Locate the cell with the specified text and output its (X, Y) center coordinate. 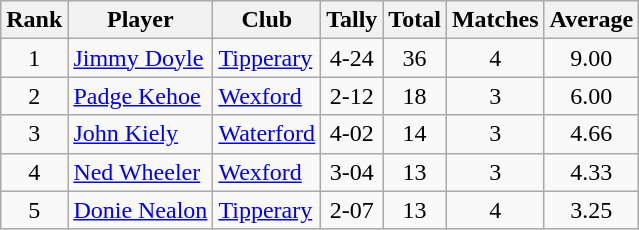
Matches (495, 20)
14 (415, 134)
3.25 (592, 210)
Donie Nealon (140, 210)
Player (140, 20)
Ned Wheeler (140, 172)
9.00 (592, 58)
Total (415, 20)
4-02 (352, 134)
4.33 (592, 172)
Padge Kehoe (140, 96)
36 (415, 58)
2 (34, 96)
3-04 (352, 172)
Rank (34, 20)
Waterford (267, 134)
5 (34, 210)
4-24 (352, 58)
Tally (352, 20)
Club (267, 20)
1 (34, 58)
Jimmy Doyle (140, 58)
6.00 (592, 96)
4.66 (592, 134)
2-07 (352, 210)
John Kiely (140, 134)
2-12 (352, 96)
18 (415, 96)
Average (592, 20)
